Pinpoint the cell where the given text exists, returning its [x, y] midpoint coordinate. 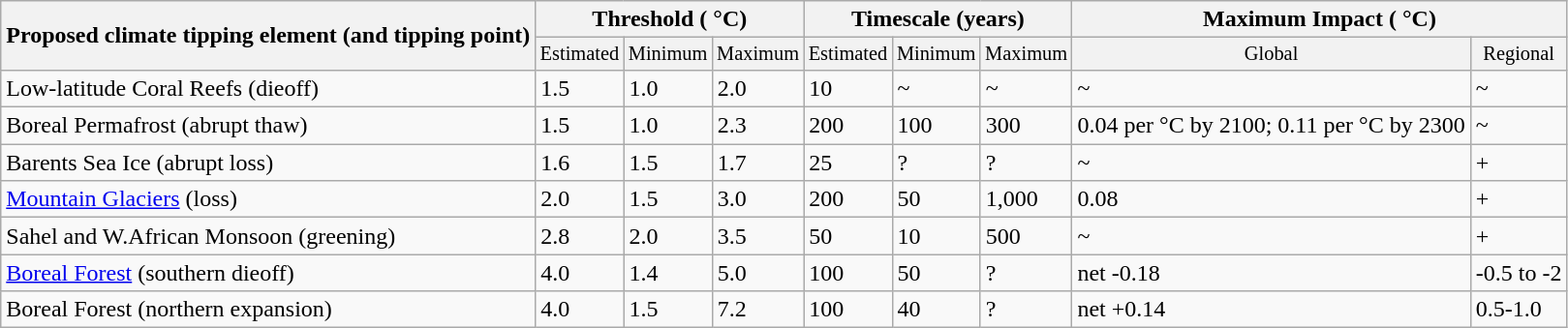
Boreal Permafrost (abrupt thaw) [268, 126]
1.4 [668, 273]
2.8 [579, 236]
2.3 [757, 126]
Global [1271, 54]
Timescale (years) [938, 19]
0.04 per °C by 2100; 0.11 per °C by 2300 [1271, 126]
1.7 [757, 163]
7.2 [757, 310]
500 [1027, 236]
5.0 [757, 273]
Sahel and W.African Monsoon (greening) [268, 236]
Regional [1519, 54]
1,000 [1027, 199]
3.0 [757, 199]
25 [848, 163]
net -0.18 [1271, 273]
Threshold ( °C) [670, 19]
300 [1027, 126]
net +0.14 [1271, 310]
Boreal Forest (northern expansion) [268, 310]
0.5-1.0 [1519, 310]
Barents Sea Ice (abrupt loss) [268, 163]
Maximum Impact ( °C) [1319, 19]
1.6 [579, 163]
40 [936, 310]
0.08 [1271, 199]
Mountain Glaciers (loss) [268, 199]
Proposed climate tipping element (and tipping point) [268, 36]
Boreal Forest (southern dieoff) [268, 273]
-0.5 to -2 [1519, 273]
Low-latitude Coral Reefs (dieoff) [268, 88]
3.5 [757, 236]
